Capture the cell that displays the provided text and extract its (X, Y) central coordinate. 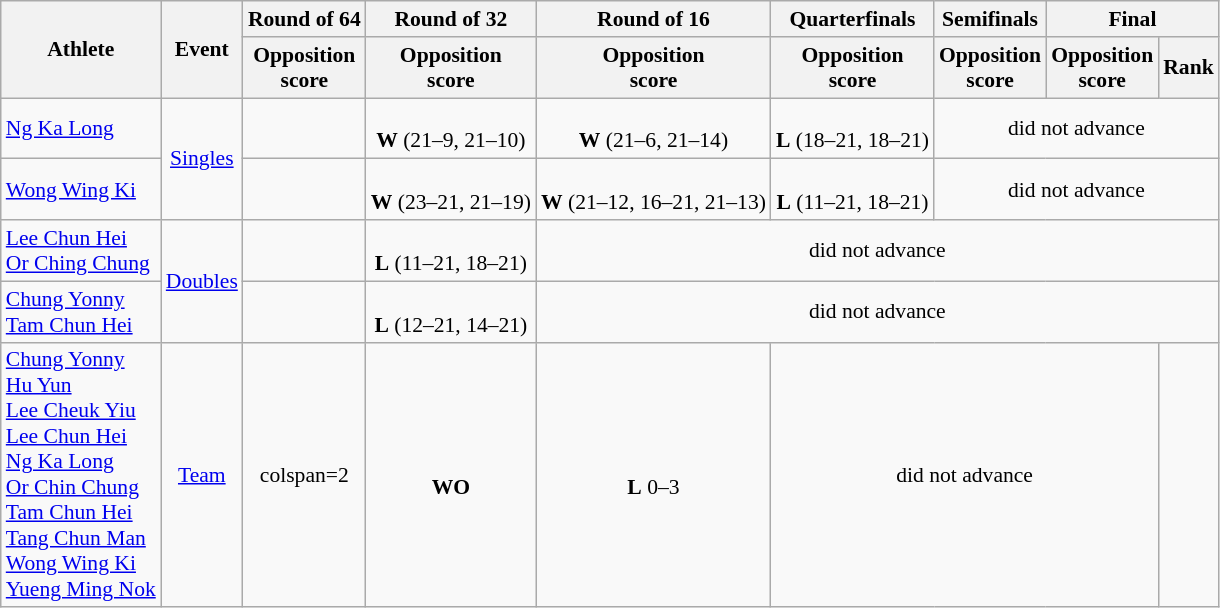
Round of 16 (654, 19)
Ng Ka Long (81, 128)
W (21–9, 21–10) (451, 128)
Chung Yonny Tam Chun Hei (81, 312)
Team (202, 474)
Doubles (202, 281)
Chung Yonny Hu Yun Lee Cheuk Yiu Lee Chun Hei Ng Ka Long Or Chin Chung Tam Chun Hei Tang Chun Man Wong Wing Ki Yueng Ming Nok (81, 474)
Wong Wing Ki (81, 190)
Lee Chun Hei Or Ching Chung (81, 250)
Final (1132, 19)
Athlete (81, 50)
Round of 32 (451, 19)
L (12–21, 14–21) (451, 312)
W (21–6, 21–14) (654, 128)
L 0–3 (654, 474)
WO (451, 474)
W (21–12, 16–21, 21–13) (654, 190)
Event (202, 50)
Quarterfinals (852, 19)
L (18–21, 18–21) (852, 128)
Semifinals (990, 19)
Rank (1188, 68)
Round of 64 (304, 19)
W (23–21, 21–19) (451, 190)
colspan=2 (304, 474)
Singles (202, 159)
